Pinpoint the cell where the given text exists, returning its [x, y] midpoint coordinate. 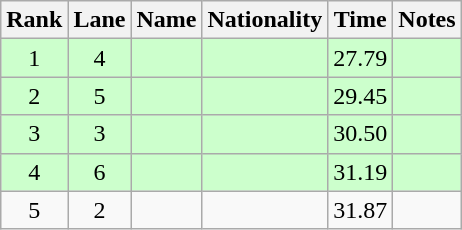
Nationality [265, 20]
29.45 [360, 96]
Notes [427, 20]
27.79 [360, 58]
1 [34, 58]
Name [166, 20]
Lane [100, 20]
31.19 [360, 172]
Time [360, 20]
30.50 [360, 134]
31.87 [360, 210]
Rank [34, 20]
6 [100, 172]
